Locate the cell with the specified text and output its (X, Y) center coordinate. 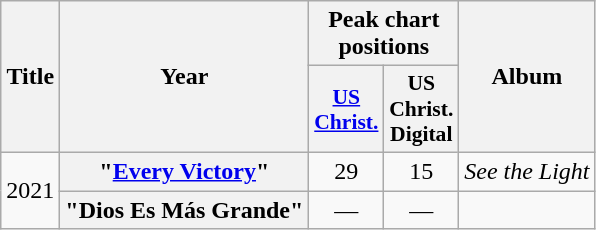
See the Light (527, 171)
Title (30, 77)
2021 (30, 190)
Year (184, 77)
15 (422, 171)
Album (527, 77)
US Christ.Digital (422, 110)
29 (346, 171)
"Every Victory" (184, 171)
Peak chart positions (384, 34)
USChrist. (346, 110)
"Dios Es Más Grande" (184, 209)
